Scan for the cell matching the given text and deliver its [x, y] coordinate at center. 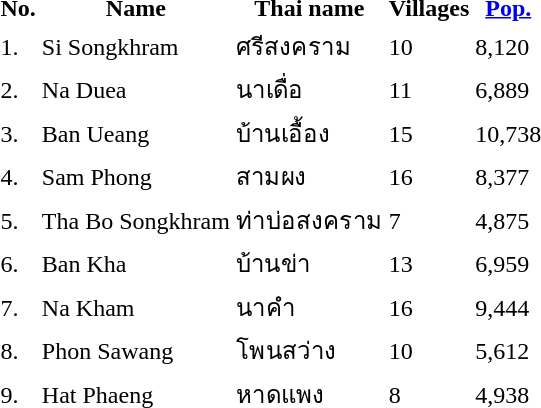
บ้านข่า [309, 264]
นาเดื่อ [309, 90]
ศรีสงคราม [309, 46]
นาคำ [309, 307]
โพนสว่าง [309, 350]
15 [428, 133]
Ban Ueang [136, 133]
Si Songkhram [136, 46]
สามผง [309, 176]
ท่าบ่อสงคราม [309, 220]
Na Duea [136, 90]
Na Kham [136, 307]
Tha Bo Songkhram [136, 220]
11 [428, 90]
บ้านเอื้อง [309, 133]
Ban Kha [136, 264]
Phon Sawang [136, 350]
7 [428, 220]
Sam Phong [136, 176]
13 [428, 264]
